Scan for the cell matching the given text and deliver its [X, Y] coordinate at center. 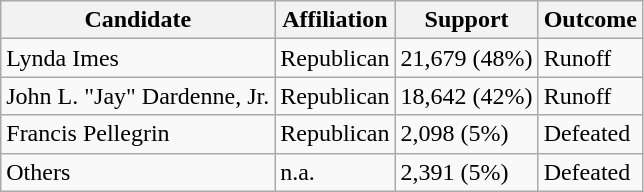
18,642 (42%) [466, 96]
Francis Pellegrin [138, 134]
Others [138, 172]
n.a. [335, 172]
Outcome [590, 20]
2,098 (5%) [466, 134]
Candidate [138, 20]
21,679 (48%) [466, 58]
Support [466, 20]
2,391 (5%) [466, 172]
Affiliation [335, 20]
Lynda Imes [138, 58]
John L. "Jay" Dardenne, Jr. [138, 96]
